Return the [x, y] coordinate for the center point of the cell that contains the specified text.  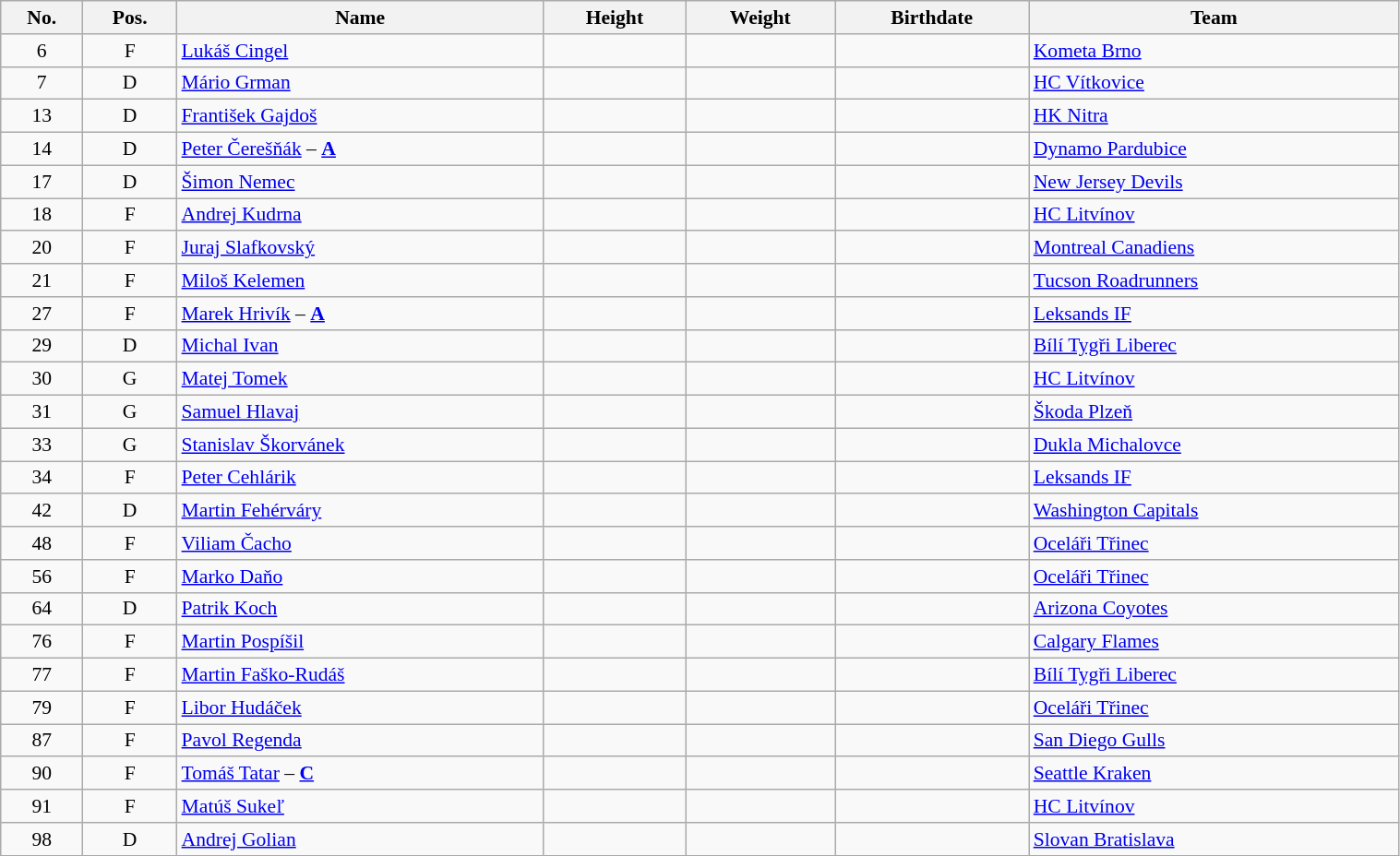
Mário Grman [360, 83]
Martin Faško-Rudáš [360, 675]
Martin Fehérváry [360, 511]
34 [42, 478]
Libor Hudáček [360, 707]
90 [42, 774]
Patrik Koch [360, 609]
Slovan Bratislava [1215, 839]
91 [42, 806]
Martin Pospíšil [360, 642]
30 [42, 379]
Marek Hrivík – A [360, 314]
Birthdate [932, 18]
64 [42, 609]
Lukáš Cingel [360, 51]
Name [360, 18]
87 [42, 741]
Calgary Flames [1215, 642]
27 [42, 314]
21 [42, 280]
48 [42, 543]
Stanislav Škorvánek [360, 445]
Height [615, 18]
Dynamo Pardubice [1215, 149]
Škoda Plzeň [1215, 412]
František Gajdoš [360, 116]
76 [42, 642]
42 [42, 511]
29 [42, 346]
Peter Cehlárik [360, 478]
Matej Tomek [360, 379]
Washington Capitals [1215, 511]
Viliam Čacho [360, 543]
Miloš Kelemen [360, 280]
Juraj Slafkovský [360, 248]
Michal Ivan [360, 346]
Šimon Nemec [360, 182]
77 [42, 675]
Team [1215, 18]
Peter Čerešňák – A [360, 149]
Arizona Coyotes [1215, 609]
Marko Daňo [360, 577]
HC Vítkovice [1215, 83]
Weight [760, 18]
Dukla Michalovce [1215, 445]
98 [42, 839]
7 [42, 83]
New Jersey Devils [1215, 182]
20 [42, 248]
HK Nitra [1215, 116]
Tomáš Tatar – C [360, 774]
Pos. [130, 18]
6 [42, 51]
Pavol Regenda [360, 741]
79 [42, 707]
56 [42, 577]
Matúš Sukeľ [360, 806]
14 [42, 149]
13 [42, 116]
17 [42, 182]
Montreal Canadiens [1215, 248]
No. [42, 18]
31 [42, 412]
Andrej Golian [360, 839]
Andrej Kudrna [360, 215]
Samuel Hlavaj [360, 412]
San Diego Gulls [1215, 741]
Tucson Roadrunners [1215, 280]
18 [42, 215]
Seattle Kraken [1215, 774]
33 [42, 445]
Kometa Brno [1215, 51]
